Provide the (X, Y) coordinate of the cell's center where the given text is located.  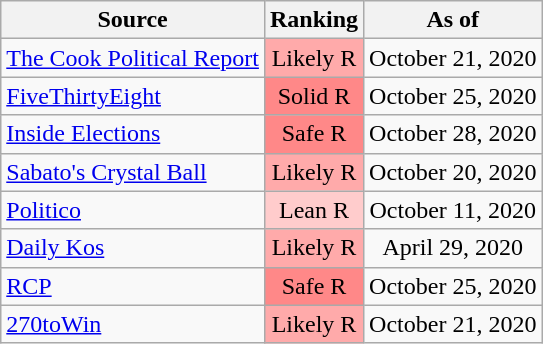
April 29, 2020 (453, 248)
October 11, 2020 (453, 210)
Sabato's Crystal Ball (133, 172)
October 28, 2020 (453, 134)
October 20, 2020 (453, 172)
270toWin (133, 324)
Politico (133, 210)
The Cook Political Report (133, 58)
Ranking (314, 20)
Solid R (314, 96)
As of (453, 20)
Source (133, 20)
Lean R (314, 210)
Inside Elections (133, 134)
Daily Kos (133, 248)
RCP (133, 286)
FiveThirtyEight (133, 96)
